For the text-containing cell, return its midpoint in (x, y) coordinate format. 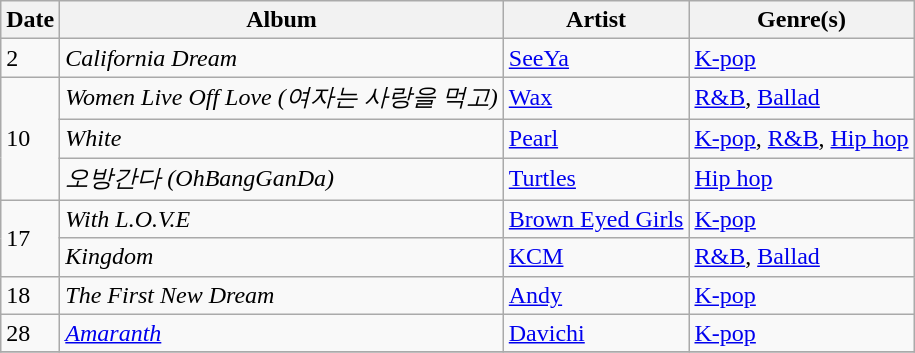
18 (30, 295)
2 (30, 58)
White (282, 138)
Date (30, 20)
KCM (596, 257)
오방간다 (OhBangGanDa) (282, 180)
Andy (596, 295)
Artist (596, 20)
K-pop, R&B, Hip hop (802, 138)
SeeYa (596, 58)
17 (30, 238)
28 (30, 333)
Davichi (596, 333)
Women Live Off Love (여자는 사랑을 먹고) (282, 98)
The First New Dream (282, 295)
Brown Eyed Girls (596, 219)
10 (30, 138)
Wax (596, 98)
Hip hop (802, 180)
Turtles (596, 180)
Genre(s) (802, 20)
With L.O.V.E (282, 219)
Album (282, 20)
Kingdom (282, 257)
Amaranth (282, 333)
Pearl (596, 138)
California Dream (282, 58)
